Identify which cell holds the provided text, then report its (X, Y) central coordinate. 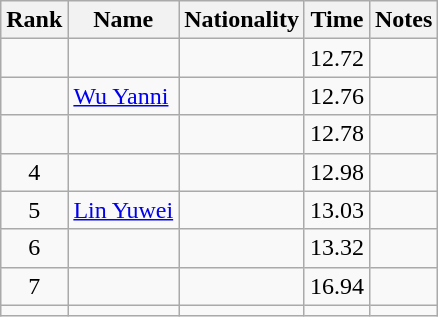
Rank (34, 20)
Name (124, 20)
13.03 (336, 210)
12.78 (336, 134)
16.94 (336, 286)
Notes (403, 20)
Nationality (242, 20)
12.76 (336, 96)
5 (34, 210)
6 (34, 248)
Lin Yuwei (124, 210)
7 (34, 286)
12.72 (336, 58)
Time (336, 20)
12.98 (336, 172)
Wu Yanni (124, 96)
13.32 (336, 248)
4 (34, 172)
